For the text-containing cell, return its midpoint in [x, y] coordinate format. 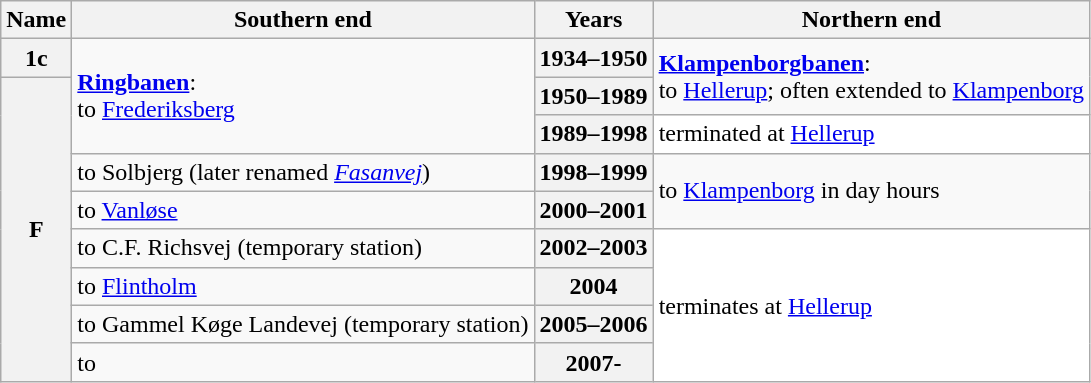
to Solbjerg (later renamed Fasanvej) [303, 172]
Klampenborgbanen: to Hellerup; often extended to Klampenborg [872, 77]
2002–2003 [594, 248]
1934–1950 [594, 58]
terminated at Hellerup [872, 134]
2000–2001 [594, 210]
1950–1989 [594, 96]
Years [594, 20]
2007- [594, 362]
F [36, 229]
Southern end [303, 20]
terminates at Hellerup [872, 305]
to Gammel Køge Landevej (temporary station) [303, 324]
to Vanløse [303, 210]
Name [36, 20]
2004 [594, 286]
Northern end [872, 20]
Ringbanen: to Frederiksberg [303, 96]
1c [36, 58]
1989–1998 [594, 134]
to Flintholm [303, 286]
to C.F. Richsvej (temporary station) [303, 248]
2005–2006 [594, 324]
to [303, 362]
1998–1999 [594, 172]
to Klampenborg in day hours [872, 191]
